Return (X, Y) of the center of cell containing provided text 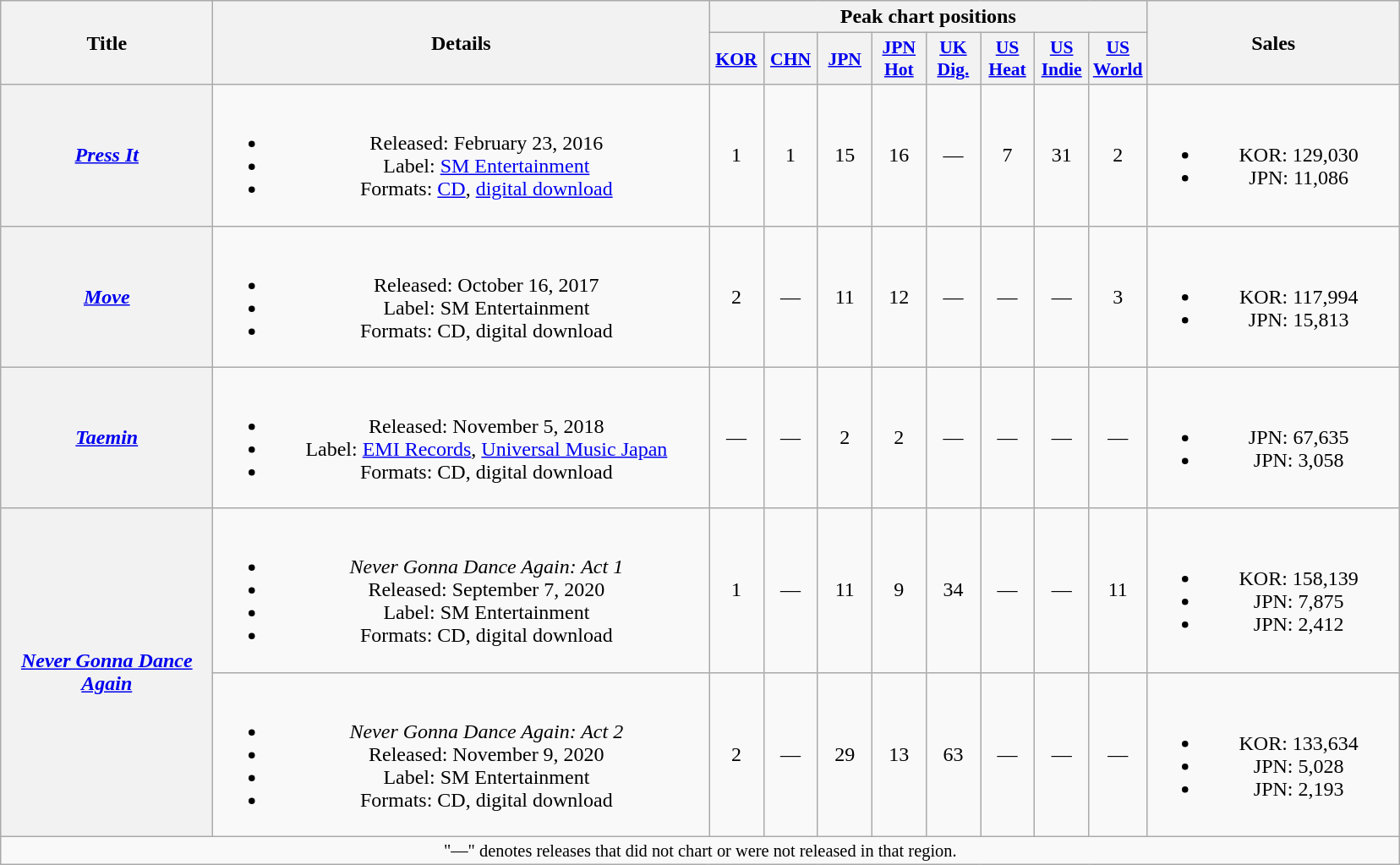
Never Gonna Dance Again: Act 2Released: November 9, 2020 Label: SM EntertainmentFormats: CD, digital download (462, 754)
29 (845, 754)
3 (1118, 296)
15 (845, 156)
"—" denotes releases that did not chart or were not released in that region. (700, 851)
USHeat (1008, 59)
JPN: 67,635 JPN: 3,058 (1273, 438)
31 (1062, 156)
Taemin (107, 438)
KOR: 129,030JPN: 11,086 (1273, 156)
CHN (790, 59)
Peak chart positions (928, 17)
Title (107, 42)
Released: October 16, 2017 Label: SM EntertainmentFormats: CD, digital download (462, 296)
JPNHot (899, 59)
Released: February 23, 2016 Label: SM EntertainmentFormats: CD, digital download (462, 156)
34 (953, 590)
KOR: 158,139JPN: 7,875 JPN: 2,412 (1273, 590)
Never Gonna Dance Again: Act 1Released: September 7, 2020 Label: SM EntertainmentFormats: CD, digital download (462, 590)
Details (462, 42)
KOR (736, 59)
16 (899, 156)
USWorld (1118, 59)
KOR: 117,994JPN: 15,813 (1273, 296)
7 (1008, 156)
Sales (1273, 42)
13 (899, 754)
Never Gonna Dance Again (107, 672)
UKDig. (953, 59)
Press It (107, 156)
USIndie (1062, 59)
12 (899, 296)
63 (953, 754)
JPN (845, 59)
Released: November 5, 2018 Label: EMI Records, Universal Music JapanFormats: CD, digital download (462, 438)
Move (107, 296)
9 (899, 590)
KOR: 133,634JPN: 5,028 JPN: 2,193 (1273, 754)
